Find where the given text appears and provide that cell's center as [x, y] coordinate. 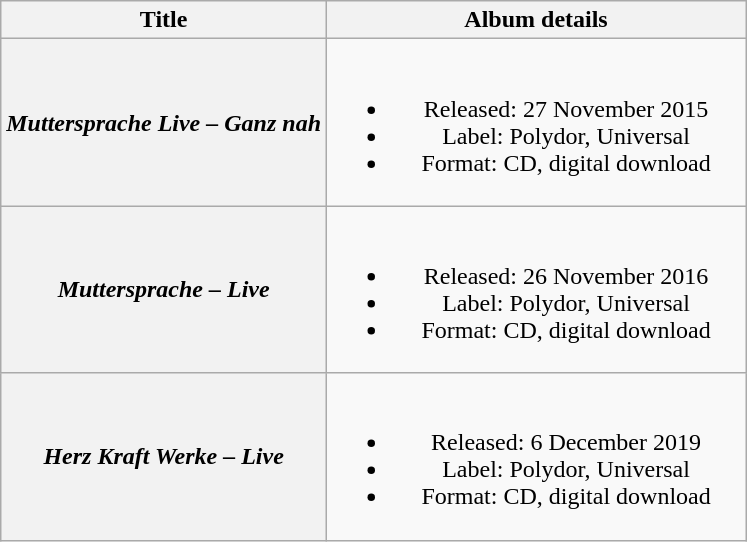
Album details [536, 20]
Released: 27 November 2015Label: Polydor, UniversalFormat: CD, digital download [536, 122]
Muttersprache – Live [164, 290]
Title [164, 20]
Released: 6 December 2019Label: Polydor, UniversalFormat: CD, digital download [536, 456]
Released: 26 November 2016Label: Polydor, UniversalFormat: CD, digital download [536, 290]
Muttersprache Live – Ganz nah [164, 122]
Herz Kraft Werke – Live [164, 456]
